Identify which cell holds the provided text, then report its [x, y] central coordinate. 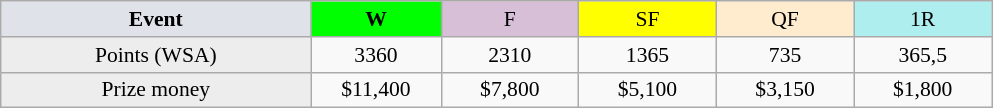
W [376, 19]
$11,400 [376, 90]
$5,100 [648, 90]
$3,150 [785, 90]
Points (WSA) [156, 55]
1R [923, 19]
Event [156, 19]
365,5 [923, 55]
SF [648, 19]
$1,800 [923, 90]
QF [785, 19]
735 [785, 55]
3360 [376, 55]
2310 [510, 55]
F [510, 19]
$7,800 [510, 90]
Prize money [156, 90]
1365 [648, 55]
